Search for the cell housing the specified text and yield its [X, Y] center coordinate. 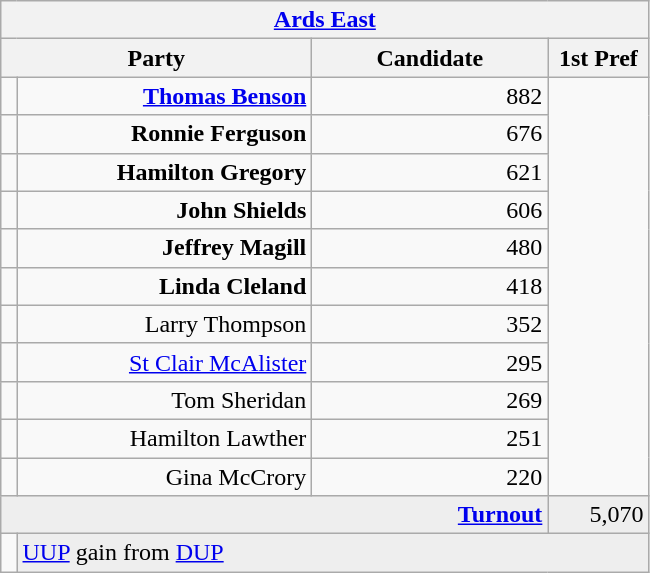
480 [430, 248]
269 [430, 400]
Thomas Benson [164, 96]
Candidate [430, 58]
UUP gain from DUP [333, 553]
606 [430, 210]
418 [430, 286]
Linda Cleland [164, 286]
Turnout [274, 515]
251 [430, 438]
St Clair McAlister [164, 362]
Tom Sheridan [164, 400]
Ards East [325, 20]
Larry Thompson [164, 324]
882 [430, 96]
676 [430, 134]
1st Pref [598, 58]
Jeffrey Magill [164, 248]
Ronnie Ferguson [164, 134]
Hamilton Lawther [164, 438]
John Shields [164, 210]
Gina McCrory [164, 477]
Party [156, 58]
5,070 [598, 515]
621 [430, 172]
220 [430, 477]
Hamilton Gregory [164, 172]
295 [430, 362]
352 [430, 324]
